From the cell containing the given text, extract its center point as [x, y] coordinate. 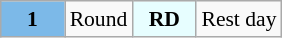
Rest day [238, 19]
RD [164, 19]
Round [99, 19]
1 [32, 19]
